Detect which cell encompasses the target text, then output its (X, Y) center coordinate. 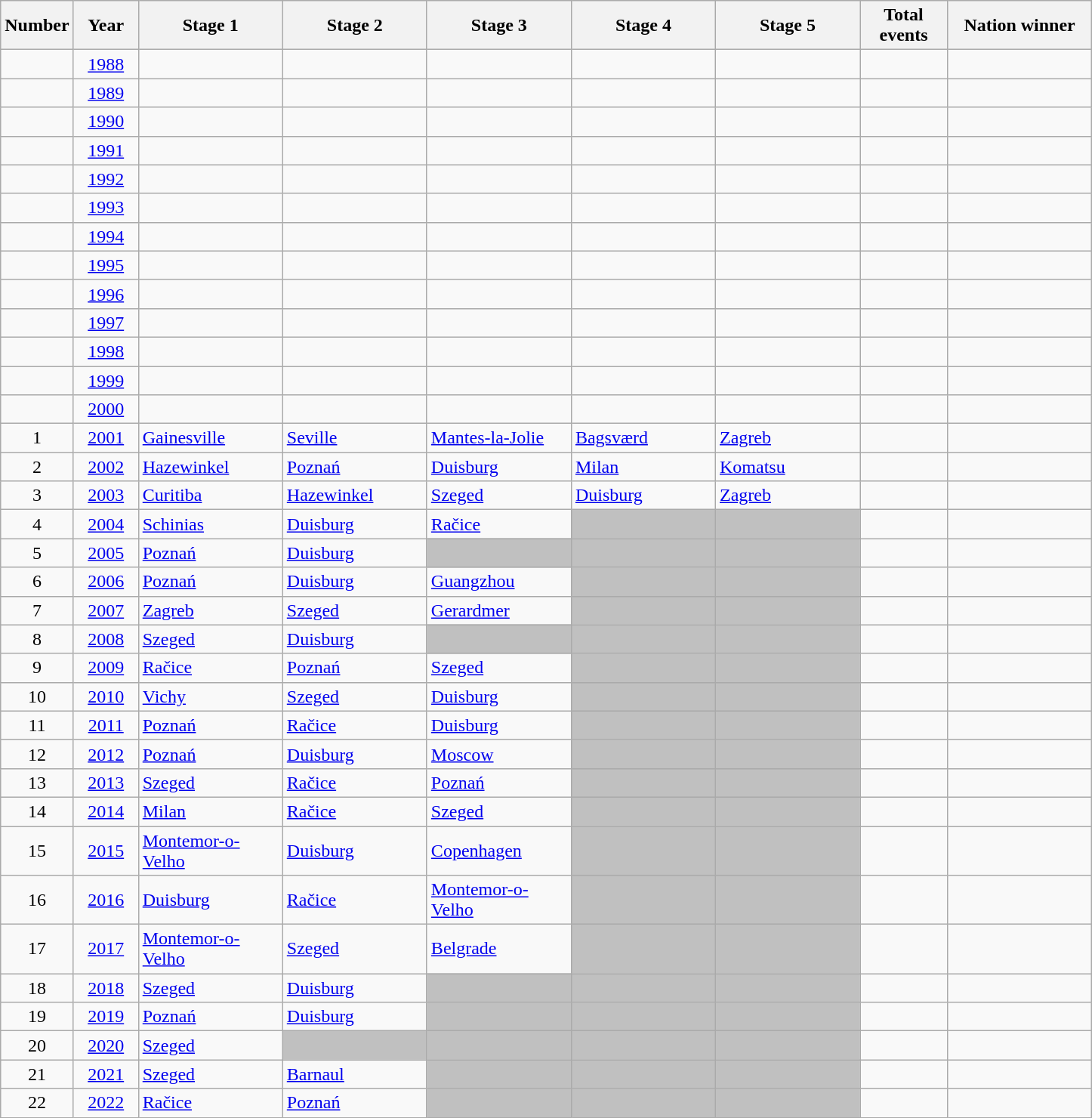
2017 (106, 949)
2016 (106, 900)
14 (37, 811)
1991 (106, 150)
6 (37, 582)
8 (37, 639)
1995 (106, 265)
22 (37, 1103)
2010 (106, 696)
12 (37, 754)
2019 (106, 1017)
1998 (106, 351)
Barnaul (355, 1074)
Stage 5 (787, 26)
2018 (106, 988)
2001 (106, 438)
4 (37, 524)
Moscow (498, 754)
Total events (904, 26)
9 (37, 668)
2 (37, 467)
20 (37, 1045)
11 (37, 725)
2011 (106, 725)
Number (37, 26)
1993 (106, 208)
3 (37, 496)
Vichy (210, 696)
2015 (106, 851)
19 (37, 1017)
Schinias (210, 524)
1992 (106, 179)
2003 (106, 496)
Mantes-la-Jolie (498, 438)
Nation winner (1020, 26)
1997 (106, 323)
2006 (106, 582)
21 (37, 1074)
2021 (106, 1074)
Gerardmer (498, 610)
18 (37, 988)
2014 (106, 811)
1999 (106, 380)
1990 (106, 122)
Gainesville (210, 438)
2012 (106, 754)
Stage 1 (210, 26)
7 (37, 610)
2005 (106, 553)
2013 (106, 783)
Seville (355, 438)
Copenhagen (498, 851)
2008 (106, 639)
Stage 4 (643, 26)
10 (37, 696)
Komatsu (787, 467)
Belgrade (498, 949)
1996 (106, 294)
Curitiba (210, 496)
2009 (106, 668)
15 (37, 851)
2002 (106, 467)
2000 (106, 409)
1994 (106, 236)
5 (37, 553)
Bagsværd (643, 438)
Stage 3 (498, 26)
1 (37, 438)
1989 (106, 93)
2004 (106, 524)
Year (106, 26)
2022 (106, 1103)
1988 (106, 64)
17 (37, 949)
Stage 2 (355, 26)
13 (37, 783)
Guangzhou (498, 582)
2020 (106, 1045)
2007 (106, 610)
16 (37, 900)
